Pinpoint the cell where the given text exists, returning its (X, Y) midpoint coordinate. 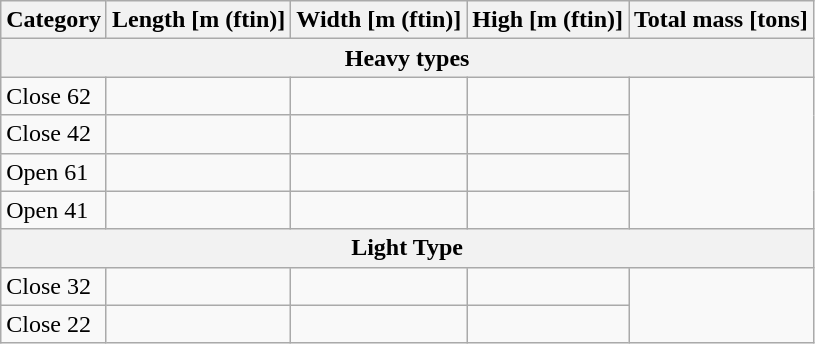
High [m (ftin)] (548, 20)
Category (54, 20)
Close 22 (54, 324)
Width [m (ftin)] (379, 20)
Total mass [tons] (720, 20)
Open 61 (54, 172)
Light Type (408, 248)
Close 32 (54, 286)
Length [m (ftin)] (198, 20)
Close 62 (54, 96)
Heavy types (408, 58)
Close 42 (54, 134)
Open 41 (54, 210)
